Find where the given text appears and provide that cell's center as [X, Y] coordinate. 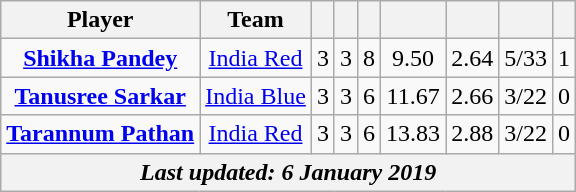
13.83 [414, 134]
Last updated: 6 January 2019 [288, 172]
1 [564, 58]
2.64 [472, 58]
2.66 [472, 96]
5/33 [526, 58]
Tarannum Pathan [100, 134]
9.50 [414, 58]
India Blue [256, 96]
Shikha Pandey [100, 58]
11.67 [414, 96]
Player [100, 20]
Tanusree Sarkar [100, 96]
2.88 [472, 134]
8 [368, 58]
Team [256, 20]
